Output the (x, y) coordinate of the center of the cell containing the given text.  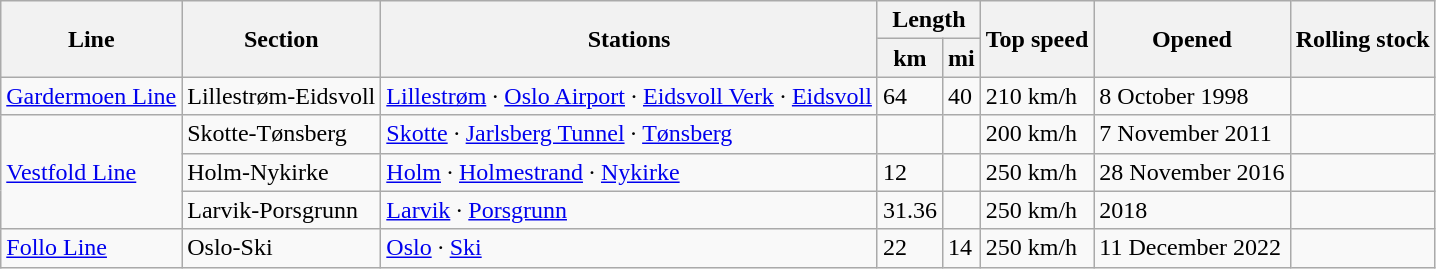
Holm · Holmestrand · Nykirke (630, 172)
Section (282, 39)
28 November 2016 (1192, 172)
Oslo · Ski (630, 248)
Oslo-Ski (282, 248)
Skotte · Jarlsberg Tunnel · Tønsberg (630, 134)
210 km/h (1037, 96)
Skotte-Tønsberg (282, 134)
64 (910, 96)
Opened (1192, 39)
Top speed (1037, 39)
km (910, 58)
2018 (1192, 210)
22 (910, 248)
Gardermoen Line (92, 96)
200 km/h (1037, 134)
Length (928, 20)
11 December 2022 (1192, 248)
mi (961, 58)
Stations (630, 39)
Vestfold Line (92, 172)
Lillestrøm · Oslo Airport · Eidsvoll Verk · Eidsvoll (630, 96)
Lillestrøm-Eidsvoll (282, 96)
Line (92, 39)
31.36 (910, 210)
Rolling stock (1362, 39)
12 (910, 172)
Larvik-Porsgrunn (282, 210)
7 November 2011 (1192, 134)
Larvik · Porsgrunn (630, 210)
14 (961, 248)
40 (961, 96)
Holm-Nykirke (282, 172)
8 October 1998 (1192, 96)
Follo Line (92, 248)
